Pinpoint the cell where the given text exists, returning its (X, Y) midpoint coordinate. 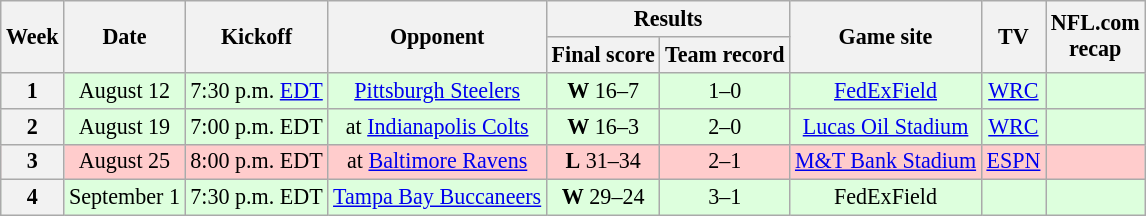
Tampa Bay Buccaneers (437, 198)
Kickoff (256, 36)
M&T Bank Stadium (886, 162)
TV (1013, 36)
2 (32, 126)
Results (668, 18)
Team record (725, 54)
Opponent (437, 36)
at Baltimore Ravens (437, 162)
W 16–7 (603, 90)
W 16–3 (603, 126)
ESPN (1013, 162)
August 12 (124, 90)
3 (32, 162)
7:00 p.m. EDT (256, 126)
2–1 (725, 162)
Lucas Oil Stadium (886, 126)
W 29–24 (603, 198)
4 (32, 198)
3–1 (725, 198)
September 1 (124, 198)
8:00 p.m. EDT (256, 162)
L 31–34 (603, 162)
1 (32, 90)
Date (124, 36)
Game site (886, 36)
2–0 (725, 126)
Pittsburgh Steelers (437, 90)
Week (32, 36)
August 19 (124, 126)
NFL.comrecap (1096, 36)
August 25 (124, 162)
at Indianapolis Colts (437, 126)
Final score (603, 54)
1–0 (725, 90)
